Output the (X, Y) coordinate of the center of the cell containing the given text.  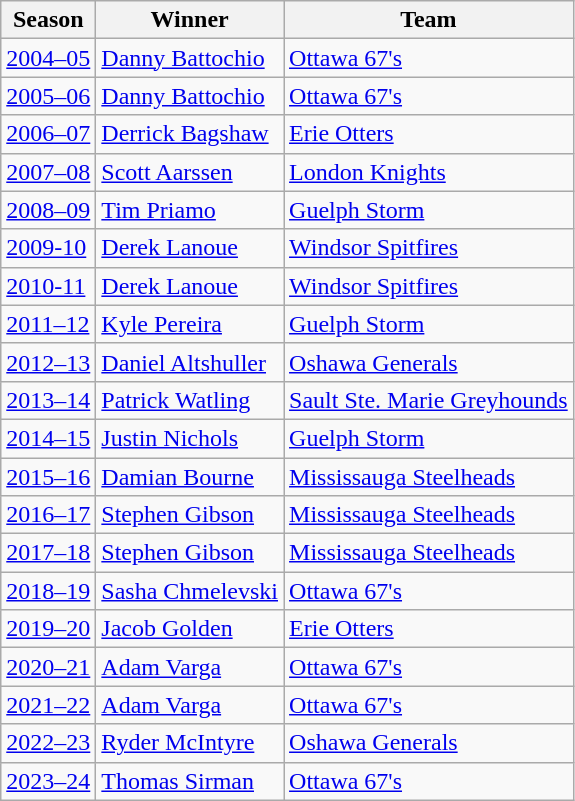
Tim Priamo (190, 210)
2010-11 (48, 286)
2016–17 (48, 515)
2022–23 (48, 743)
2009-10 (48, 248)
Daniel Altshuller (190, 362)
2015–16 (48, 477)
2012–13 (48, 362)
2013–14 (48, 400)
London Knights (429, 172)
2006–07 (48, 134)
2008–09 (48, 210)
Sault Ste. Marie Greyhounds (429, 400)
2011–12 (48, 324)
2014–15 (48, 438)
Jacob Golden (190, 629)
2020–21 (48, 667)
Scott Aarssen (190, 172)
Derrick Bagshaw (190, 134)
Damian Bourne (190, 477)
2023–24 (48, 781)
Winner (190, 20)
Ryder McIntyre (190, 743)
Sasha Chmelevski (190, 591)
2005–06 (48, 96)
Team (429, 20)
2017–18 (48, 553)
2004–05 (48, 58)
Kyle Pereira (190, 324)
2019–20 (48, 629)
2018–19 (48, 591)
2007–08 (48, 172)
Thomas Sirman (190, 781)
2021–22 (48, 705)
Patrick Watling (190, 400)
Justin Nichols (190, 438)
Season (48, 20)
